Locate the cell with the specified text and output its [X, Y] center coordinate. 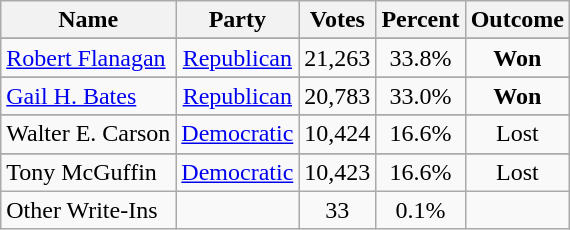
21,263 [338, 58]
0.1% [420, 210]
Outcome [517, 20]
Percent [420, 20]
Votes [338, 20]
Gail H. Bates [88, 96]
Name [88, 20]
33 [338, 210]
Party [238, 20]
10,423 [338, 172]
33.0% [420, 96]
Tony McGuffin [88, 172]
20,783 [338, 96]
10,424 [338, 134]
33.8% [420, 58]
Robert Flanagan [88, 58]
Walter E. Carson [88, 134]
Other Write-Ins [88, 210]
